Pinpoint the cell where the given text exists, returning its (x, y) midpoint coordinate. 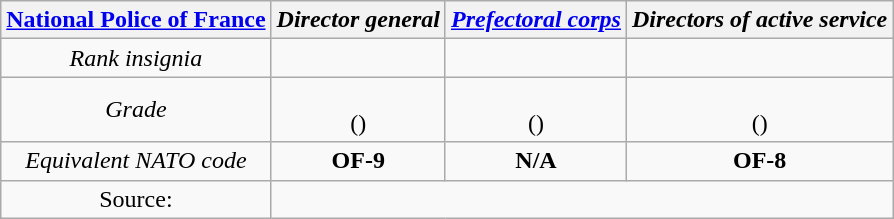
N/A (536, 161)
Director general (358, 20)
Prefectoral corps (536, 20)
OF-9 (358, 161)
Grade (136, 110)
OF-8 (759, 161)
Source: (136, 199)
Rank insignia (136, 58)
National Police of France (136, 20)
Directors of active service (759, 20)
Equivalent NATO code (136, 161)
